Capture the cell that displays the provided text and extract its (X, Y) central coordinate. 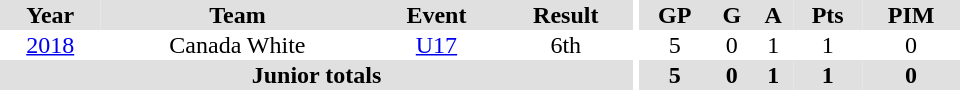
Result (566, 15)
Event (436, 15)
U17 (436, 45)
GP (675, 15)
A (773, 15)
Pts (828, 15)
Team (237, 15)
PIM (911, 15)
G (732, 15)
2018 (50, 45)
Year (50, 15)
6th (566, 45)
Junior totals (316, 75)
Canada White (237, 45)
